Extract the [x, y] coordinate from the center of the cell holding the provided text.  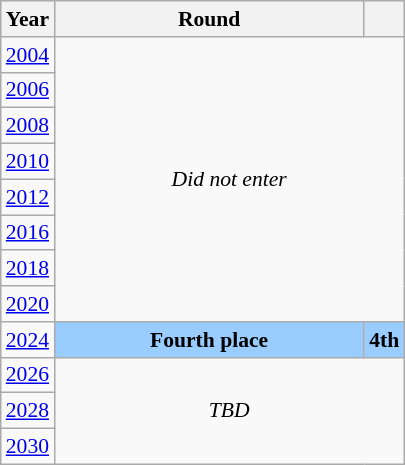
Round [209, 19]
TBD [229, 410]
2004 [28, 55]
2026 [28, 375]
2028 [28, 411]
Did not enter [229, 180]
2006 [28, 90]
2020 [28, 304]
2030 [28, 447]
2008 [28, 126]
2012 [28, 197]
2018 [28, 269]
Fourth place [209, 340]
4th [384, 340]
Year [28, 19]
2024 [28, 340]
2016 [28, 233]
2010 [28, 162]
